Detect which cell encompasses the target text, then output its (X, Y) center coordinate. 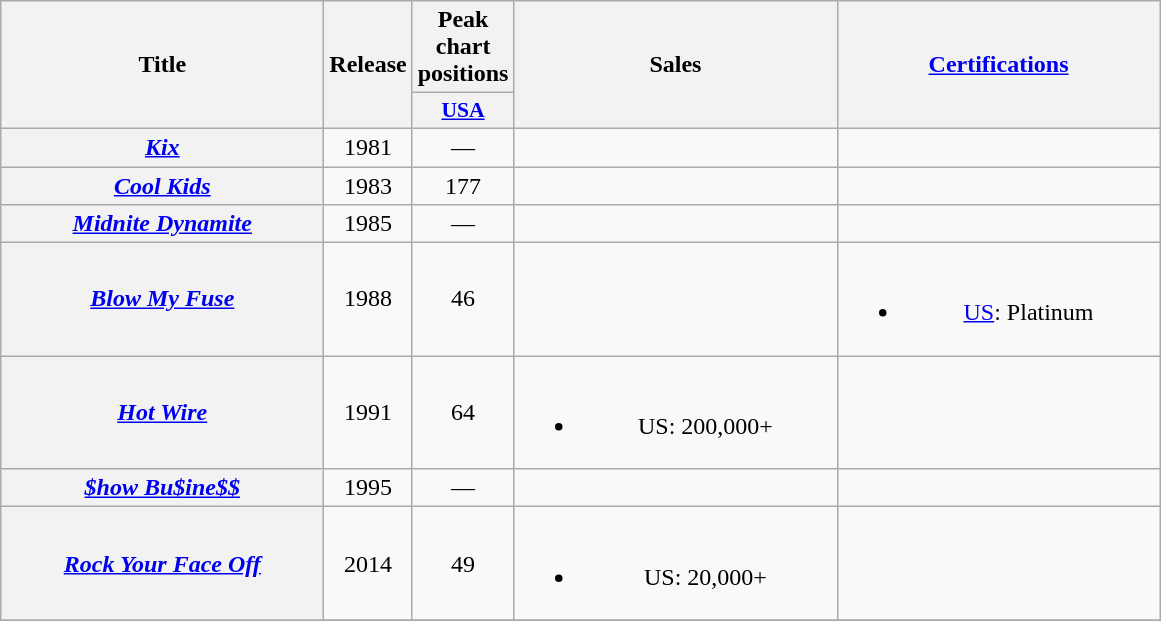
1995 (368, 488)
Certifications (998, 65)
Title (162, 65)
1983 (368, 185)
1988 (368, 300)
Midnite Dynamite (162, 224)
$how Bu$ine$$ (162, 488)
2014 (368, 564)
46 (463, 300)
Peak chart positions (463, 47)
1981 (368, 147)
USA (463, 111)
64 (463, 412)
Kix (162, 147)
Rock Your Face Off (162, 564)
Hot Wire (162, 412)
1991 (368, 412)
US: 20,000+ (676, 564)
Sales (676, 65)
US: Platinum (998, 300)
Cool Kids (162, 185)
1985 (368, 224)
177 (463, 185)
Blow My Fuse (162, 300)
US: 200,000+ (676, 412)
49 (463, 564)
Release (368, 65)
